Search for the cell housing the specified text and yield its (X, Y) center coordinate. 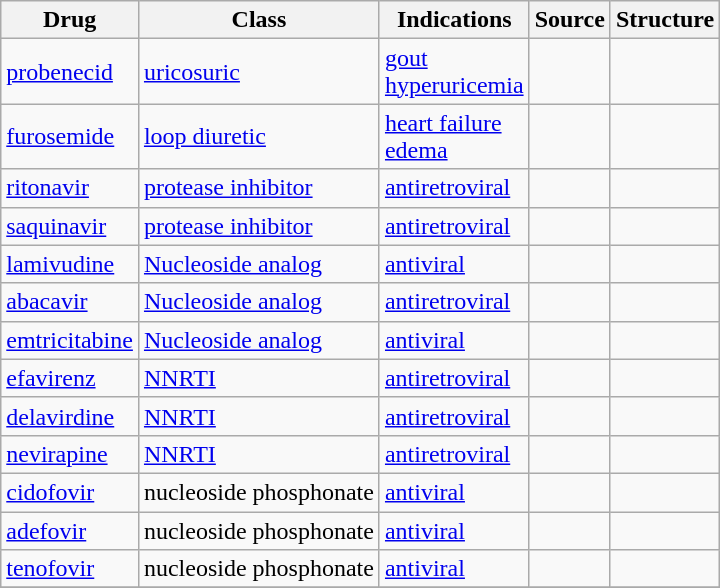
nevirapine (70, 454)
tenofovir (70, 569)
Structure (664, 20)
loop diuretic (258, 136)
gout hyperuricemia (454, 72)
Class (258, 20)
Source (570, 20)
delavirdine (70, 416)
abacavir (70, 302)
uricosuric (258, 72)
furosemide (70, 136)
probenecid (70, 72)
lamivudine (70, 264)
Indications (454, 20)
emtricitabine (70, 340)
heart failure edema (454, 136)
adefovir (70, 531)
cidofovir (70, 492)
Drug (70, 20)
efavirenz (70, 378)
saquinavir (70, 226)
ritonavir (70, 188)
